Output the (X, Y) coordinate of the center of the cell containing the given text.  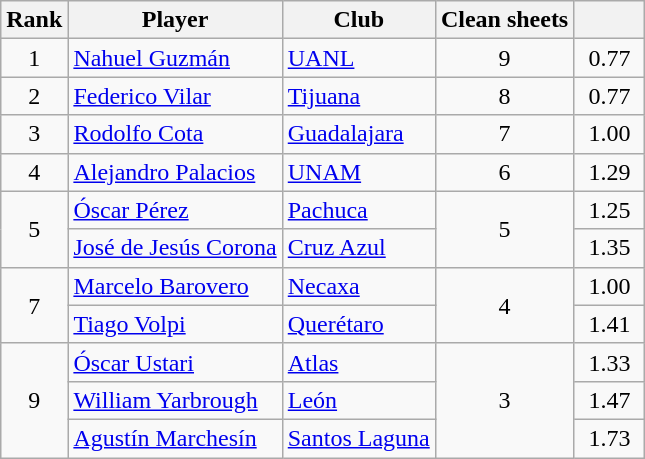
Rank (34, 20)
José de Jesús Corona (175, 248)
Nahuel Guzmán (175, 58)
Necaxa (358, 286)
2 (34, 96)
Marcelo Barovero (175, 286)
Agustín Marchesín (175, 438)
Pachuca (358, 210)
UNAM (358, 172)
Club (358, 20)
Federico Vilar (175, 96)
1 (34, 58)
Player (175, 20)
1.47 (610, 400)
Tijuana (358, 96)
8 (504, 96)
6 (504, 172)
1.29 (610, 172)
Guadalajara (358, 134)
Óscar Ustari (175, 362)
Óscar Pérez (175, 210)
Rodolfo Cota (175, 134)
Tiago Volpi (175, 324)
1.33 (610, 362)
William Yarbrough (175, 400)
1.73 (610, 438)
Alejandro Palacios (175, 172)
Cruz Azul (358, 248)
Santos Laguna (358, 438)
1.41 (610, 324)
1.25 (610, 210)
UANL (358, 58)
Atlas (358, 362)
León (358, 400)
Querétaro (358, 324)
1.35 (610, 248)
Clean sheets (504, 20)
